Locate the cell with the specified text and output its (x, y) center coordinate. 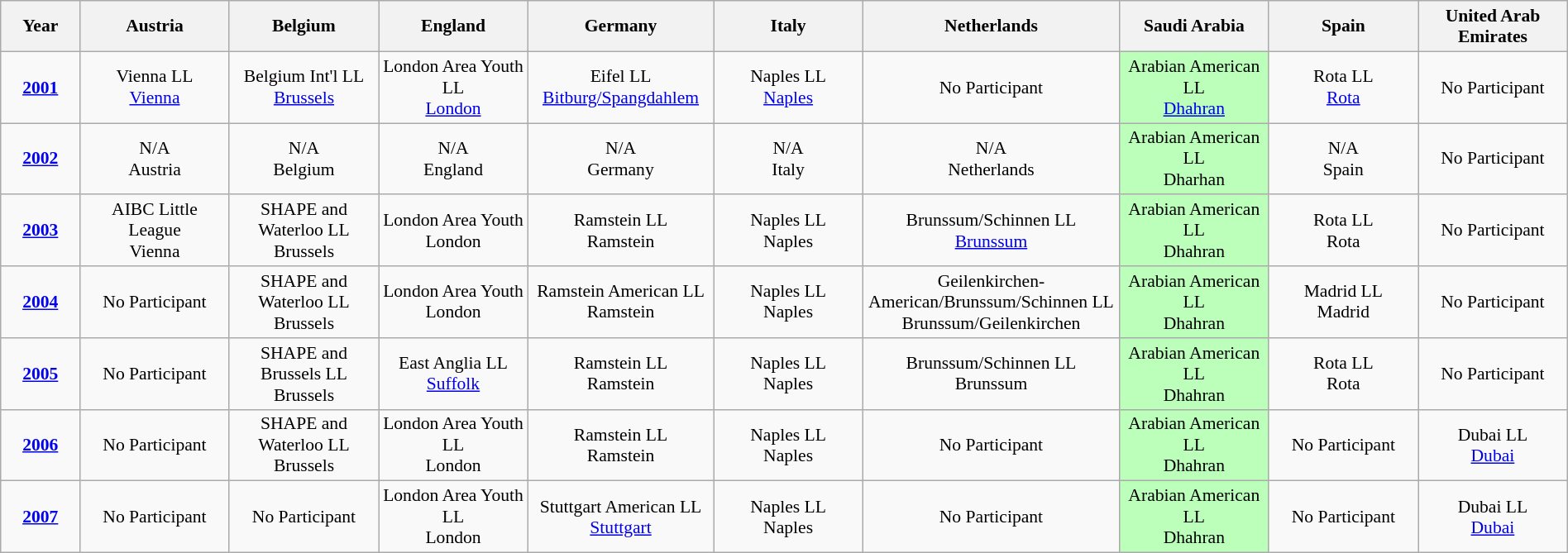
United Arab Emirates (1494, 26)
N/ABelgium (304, 159)
Stuttgart American LLStuttgart (620, 517)
Vienna LLVienna (155, 88)
Austria (155, 26)
N/ASpain (1343, 159)
SHAPE and Brussels LLBrussels (304, 374)
Spain (1343, 26)
AIBC Little LeagueVienna (155, 231)
Italy (789, 26)
N/AGermany (620, 159)
Belgium Int'l LLBrussels (304, 88)
2002 (41, 159)
Saudi Arabia (1194, 26)
Germany (620, 26)
Ramstein American LLRamstein (620, 303)
Belgium (304, 26)
Arabian American LLDharhan (1194, 159)
Madrid LLMadrid (1343, 303)
2007 (41, 517)
Eifel LLBitburg/Spangdahlem (620, 88)
N/ANetherlands (991, 159)
2005 (41, 374)
East Anglia LLSuffolk (453, 374)
N/AItaly (789, 159)
N/AEngland (453, 159)
N/AAustria (155, 159)
2004 (41, 303)
Netherlands (991, 26)
2001 (41, 88)
Year (41, 26)
England (453, 26)
Geilenkirchen-American/Brunssum/Schinnen LLBrunssum/Geilenkirchen (991, 303)
2003 (41, 231)
2006 (41, 445)
